Locate the cell with the specified text and output its [x, y] center coordinate. 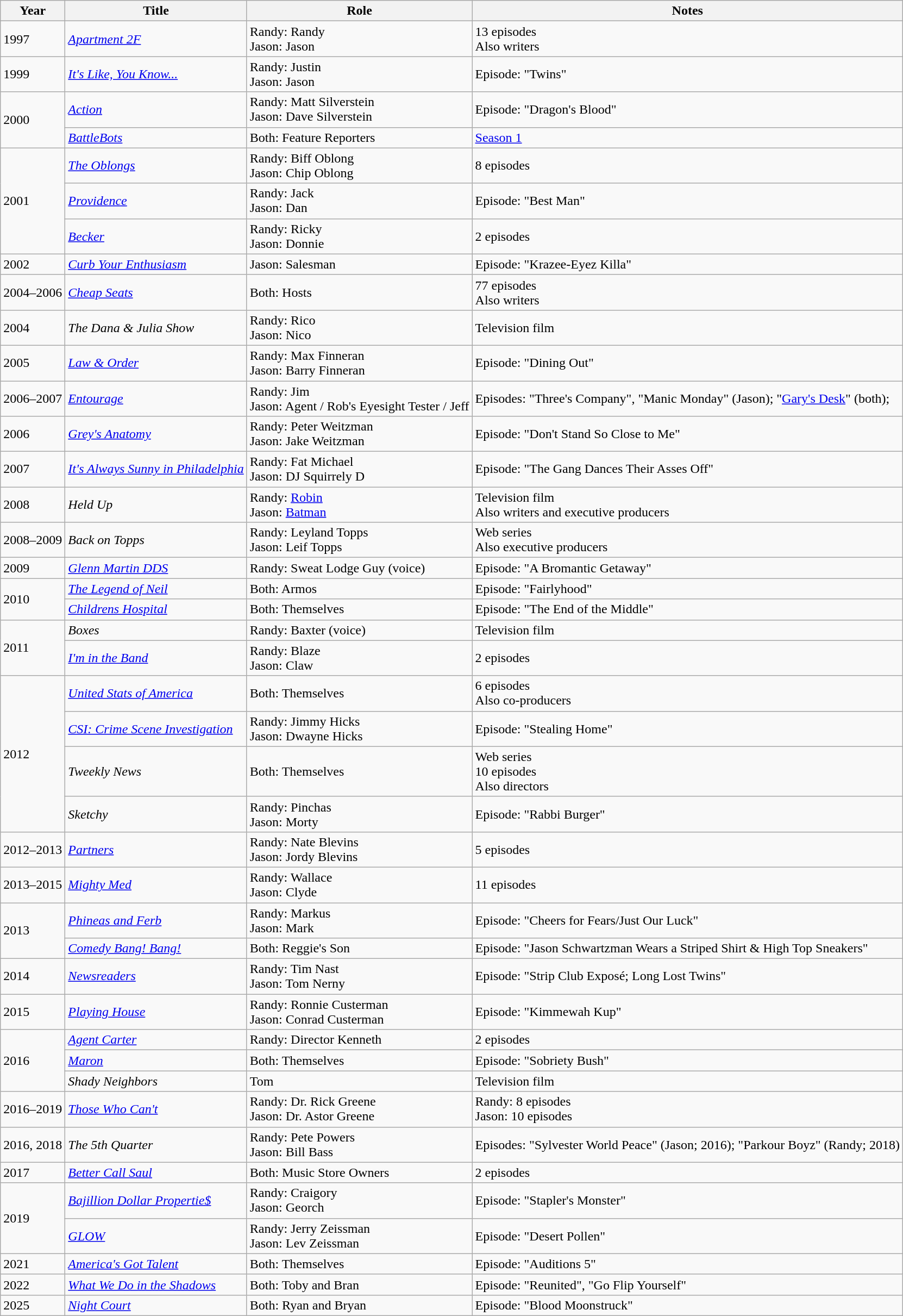
Role [360, 11]
Randy: WallaceJason: Clyde [360, 885]
Randy: Biff OblongJason: Chip Oblong [360, 165]
GLOW [156, 1236]
Maron [156, 1061]
2016, 2018 [33, 1145]
Childrens Hospital [156, 609]
Randy: Leyland ToppsJason: Leif Topps [360, 540]
Episode: "Auditions 5" [687, 1264]
Notes [687, 11]
13 episodesAlso writers [687, 39]
2012–2013 [33, 849]
Jason: Salesman [360, 264]
2022 [33, 1284]
2012 [33, 753]
BattleBots [156, 138]
Year [33, 11]
It's Like, You Know... [156, 74]
Newsreaders [156, 976]
Partners [156, 849]
Randy: Max FinneranJason: Barry Finneran [360, 363]
Title [156, 11]
Randy: Director Kenneth [360, 1040]
2001 [33, 201]
Randy: Fat MichaelJason: DJ Squirrely D [360, 470]
Episode: "Dining Out" [687, 363]
Both: Reggie's Son [360, 949]
Episode: "Cheers for Fears/Just Our Luck" [687, 920]
Shady Neighbors [156, 1081]
Episodes: "Sylvester World Peace" (Jason; 2016); "Parkour Boyz" (Randy; 2018) [687, 1145]
United Stats of America [156, 694]
Randy: Jimmy HicksJason: Dwayne Hicks [360, 728]
Law & Order [156, 363]
Episode: "The Gang Dances Their Asses Off" [687, 470]
It's Always Sunny in Philadelphia [156, 470]
Episode: "Rabbi Burger" [687, 814]
Boxes [156, 630]
Better Call Saul [156, 1172]
2010 [33, 599]
The Legend of Neil [156, 589]
Episode: "Twins" [687, 74]
Randy: Sweat Lodge Guy (voice) [360, 568]
Both: Music Store Owners [360, 1172]
Episode: "Stealing Home" [687, 728]
2008 [33, 504]
2006 [33, 434]
The Dana & Julia Show [156, 327]
Episode: "Blood Moonstruck" [687, 1305]
2009 [33, 568]
2006–2007 [33, 398]
CSI: Crime Scene Investigation [156, 728]
Randy: BlazeJason: Claw [360, 658]
5 episodes [687, 849]
Episode: "Dragon's Blood" [687, 110]
Episodes: "Three's Company", "Manic Monday" (Jason); "Gary's Desk" (both); [687, 398]
2008–2009 [33, 540]
Curb Your Enthusiasm [156, 264]
Episode: "Kimmewah Kup" [687, 1012]
Episode: "The End of the Middle" [687, 609]
2013–2015 [33, 885]
Tom [360, 1081]
Web seriesAlso executive producers [687, 540]
Night Court [156, 1305]
Episode: "Fairlyhood" [687, 589]
Randy: PinchasJason: Morty [360, 814]
Both: Armos [360, 589]
1999 [33, 74]
Phineas and Ferb [156, 920]
Randy: Peter WeitzmanJason: Jake Weitzman [360, 434]
2004 [33, 327]
Sketchy [156, 814]
Episode: "A Bromantic Getaway" [687, 568]
Comedy Bang! Bang! [156, 949]
2007 [33, 470]
11 episodes [687, 885]
77 episodesAlso writers [687, 292]
2016–2019 [33, 1109]
2005 [33, 363]
Episode: "Strip Club Exposé; Long Lost Twins" [687, 976]
Randy: Matt SilversteinJason: Dave Silverstein [360, 110]
Randy: Dr. Rick GreeneJason: Dr. Astor Greene [360, 1109]
2011 [33, 648]
2019 [33, 1218]
The 5th Quarter [156, 1145]
Episode: "Best Man" [687, 201]
Randy: Pete PowersJason: Bill Bass [360, 1145]
Randy: 8 episodesJason: 10 episodes [687, 1109]
Both: Toby and Bran [360, 1284]
Randy: Nate BlevinsJason: Jordy Blevins [360, 849]
Web series10 episodesAlso directors [687, 771]
Episode: "Sobriety Bush" [687, 1061]
2013 [33, 931]
Randy: MarkusJason: Mark [360, 920]
What We Do in the Shadows [156, 1284]
Tweekly News [156, 771]
Episode: "Desert Pollen" [687, 1236]
1997 [33, 39]
Both: Ryan and Bryan [360, 1305]
Season 1 [687, 138]
Randy: RandyJason: Jason [360, 39]
Television filmAlso writers and executive producers [687, 504]
2017 [33, 1172]
The Oblongs [156, 165]
Randy: RickyJason: Donnie [360, 236]
2004–2006 [33, 292]
Randy: Tim NastJason: Tom Nerny [360, 976]
2015 [33, 1012]
I'm in the Band [156, 658]
Both: Feature Reporters [360, 138]
Providence [156, 201]
Agent Carter [156, 1040]
Those Who Can't [156, 1109]
Mighty Med [156, 885]
8 episodes [687, 165]
Playing House [156, 1012]
2016 [33, 1061]
Cheap Seats [156, 292]
Randy: Baxter (voice) [360, 630]
Randy: Ronnie CustermanJason: Conrad Custerman [360, 1012]
Episode: "Jason Schwartzman Wears a Striped Shirt & High Top Sneakers" [687, 949]
Episode: "Reunited", "Go Flip Yourself" [687, 1284]
Held Up [156, 504]
2025 [33, 1305]
2000 [33, 120]
2014 [33, 976]
Entourage [156, 398]
Glenn Martin DDS [156, 568]
Randy: JustinJason: Jason [360, 74]
Apartment 2F [156, 39]
Episode: "Stapler's Monster" [687, 1200]
Episode: "Don't Stand So Close to Me" [687, 434]
Randy: RicoJason: Nico [360, 327]
Grey's Anatomy [156, 434]
Episode: "Krazee-Eyez Killa" [687, 264]
Back on Topps [156, 540]
Both: Hosts [360, 292]
Randy: RobinJason: Batman [360, 504]
Randy: Jerry ZeissmanJason: Lev Zeissman [360, 1236]
America's Got Talent [156, 1264]
Bajillion Dollar Propertie$ [156, 1200]
Becker [156, 236]
Randy: JackJason: Dan [360, 201]
Randy: CraigoryJason: Georch [360, 1200]
6 episodesAlso co-producers [687, 694]
Action [156, 110]
2021 [33, 1264]
2002 [33, 264]
Randy: JimJason: Agent / Rob's Eyesight Tester / Jeff [360, 398]
